Identify which cell holds the provided text, then report its [x, y] central coordinate. 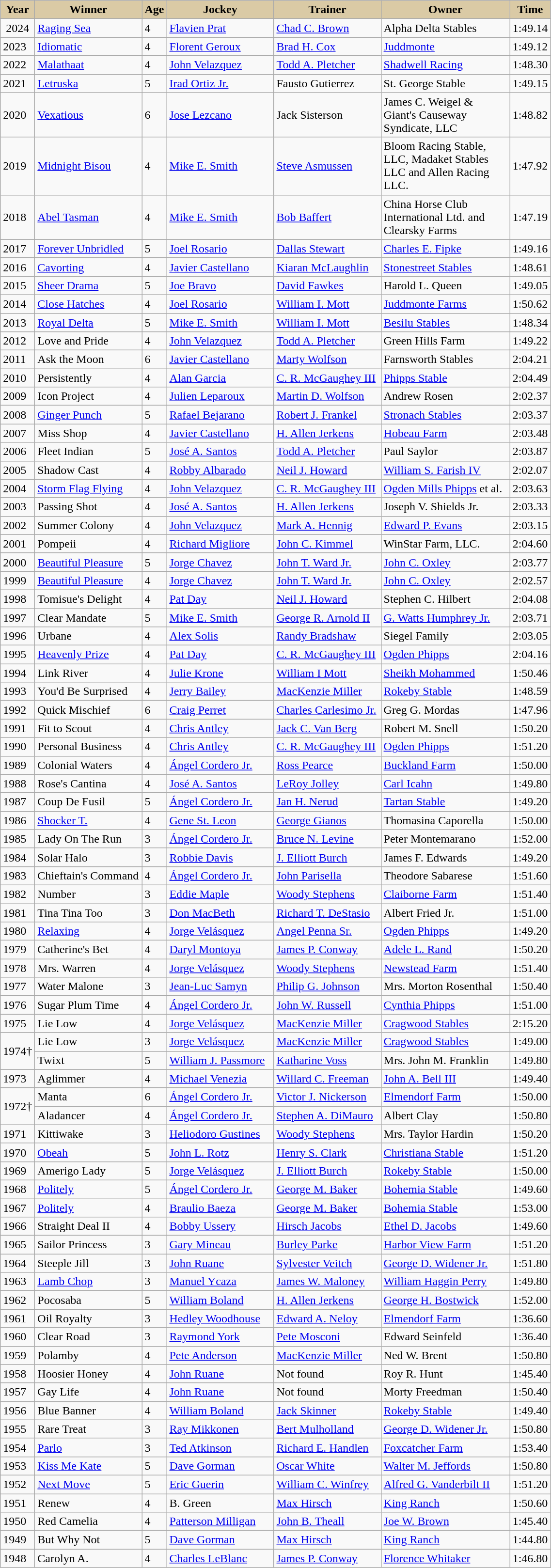
Solar Halo [88, 857]
Rare Treat [88, 1429]
Mrs. John M. Franklin [445, 1060]
2007 [17, 433]
Brad H. Cox [328, 47]
1964 [17, 1263]
Amerigo Lady [88, 1171]
1985 [17, 839]
James F. Edwards [445, 857]
2008 [17, 415]
Midnight Bisou [88, 166]
Mrs. Morton Rosenthal [445, 987]
Braulio Baeza [220, 1208]
1:44.80 [530, 1540]
1950 [17, 1521]
Irad Ortiz Jr. [220, 83]
Alfred G. Vanderbilt II [445, 1484]
1986 [17, 820]
1:48.61 [530, 267]
Marty Wolfson [328, 360]
1952 [17, 1484]
Oscar White [328, 1466]
Joe W. Brown [445, 1521]
Fausto Gutierrez [328, 83]
Clear Road [88, 1337]
2021 [17, 83]
1959 [17, 1355]
Cavorting [88, 267]
Willard C. Freeman [328, 1079]
Obeah [88, 1152]
Joe Bravo [220, 285]
William I Mott [328, 673]
1:50.60 [530, 1503]
1969 [17, 1171]
2003 [17, 507]
2:03.77 [530, 562]
Polamby [88, 1355]
Harbor View Farm [445, 1245]
1966 [17, 1226]
1983 [17, 876]
Aglimmer [88, 1079]
Chieftain's Command [88, 876]
Shadow Cast [88, 470]
2:04.16 [530, 655]
Patterson Milligan [220, 1521]
Richard E. Handlen [328, 1447]
Besilu Stables [445, 322]
William J. Passmore [220, 1060]
Daryl Montoya [220, 950]
1:49.16 [530, 249]
John W. Russell [328, 1005]
Kiaran McLaughlin [328, 267]
Mrs. Taylor Hardin [445, 1134]
1995 [17, 655]
1948 [17, 1558]
Colonial Waters [88, 765]
1992 [17, 710]
1:47.19 [530, 217]
Charles Carlesimo Jr. [328, 710]
Katharine Voss [328, 1060]
Jack C. Van Berg [328, 728]
Heavenly Prize [88, 655]
1960 [17, 1337]
Jerry Bailey [220, 691]
2019 [17, 166]
Oil Royalty [88, 1318]
Ethel D. Jacobs [445, 1226]
Robert J. Frankel [328, 415]
1998 [17, 599]
John C. Kimmel [328, 544]
1963 [17, 1282]
Farnsworth Stables [445, 360]
1968 [17, 1189]
Don MacBeth [220, 912]
1982 [17, 894]
Ginger Punch [88, 415]
Juddmonte [445, 47]
Hirsch Jacobs [328, 1226]
1:36.60 [530, 1318]
Dallas Stewart [328, 249]
Letruska [88, 83]
Fit to Scout [88, 728]
You'd Be Surprised [88, 691]
Harold L. Queen [445, 285]
1976 [17, 1005]
William Haggin Perry [445, 1282]
Flavien Prat [220, 28]
Victor J. Nickerson [328, 1097]
Buckland Farm [445, 765]
Siegel Family [445, 636]
2:15.20 [530, 1023]
John L. Rotz [220, 1152]
2015 [17, 285]
Newstead Farm [445, 968]
Abel Tasman [88, 217]
Edward P. Evans [445, 525]
Age [154, 10]
Kittiwake [88, 1134]
1951 [17, 1503]
Martin D. Wolfson [328, 396]
2:03.33 [530, 507]
Edward Seinfeld [445, 1337]
Storm Flag Flying [88, 488]
1975 [17, 1023]
Twixt [88, 1060]
Lady On The Run [88, 839]
Hedley Woodhouse [220, 1318]
Albert Clay [445, 1115]
Phipps Stable [445, 378]
But Why Not [88, 1540]
1971 [17, 1134]
1:53.40 [530, 1447]
Foxcatcher Farm [445, 1447]
Sheikh Mohammed [445, 673]
Randy Bradshaw [328, 636]
Adele L. Rand [445, 950]
1:50.46 [530, 673]
George Gianos [328, 820]
John A. Bell III [445, 1079]
William C. Winfrey [328, 1484]
2:04.49 [530, 378]
Jockey [220, 10]
2005 [17, 470]
Pompeii [88, 544]
1:48.34 [530, 322]
2:03.15 [530, 525]
Mark A. Hennig [328, 525]
Hobeau Farm [445, 433]
1955 [17, 1429]
2001 [17, 544]
1988 [17, 784]
1993 [17, 691]
2:03.63 [530, 488]
Passing Shot [88, 507]
Royal Delta [88, 322]
Stephen A. DiMauro [328, 1115]
Hoosier Honey [88, 1374]
Angel Penna Sr. [328, 931]
1:48.82 [530, 115]
Relaxing [88, 931]
1958 [17, 1374]
1:49.15 [530, 83]
2018 [17, 217]
Julie Krone [220, 673]
Coup De Fusil [88, 802]
1979 [17, 950]
Heliodoro Gustines [220, 1134]
1991 [17, 728]
2000 [17, 562]
1:49.05 [530, 285]
1970 [17, 1152]
Ask the Moon [88, 360]
Ross Pearce [328, 765]
James C. Weigel & Giant's Causeway Syndicate, LLC [445, 115]
Quick Mischief [88, 710]
Forever Unbridled [88, 249]
Bloom Racing Stable, LLC, Madaket Stables LLC and Allen Racing LLC. [445, 166]
Parlo [88, 1447]
2:03.71 [530, 618]
Raymond York [220, 1337]
Thomasina Caporella [445, 820]
1965 [17, 1245]
Red Camelia [88, 1521]
Walter M. Jeffords [445, 1466]
Florence Whitaker [445, 1558]
2024 [17, 28]
Florent Geroux [220, 47]
Christiana Stable [445, 1152]
2022 [17, 65]
Jose Lezcano [220, 115]
Henry S. Clark [328, 1152]
Eddie Maple [220, 894]
Sylvester Veitch [328, 1263]
Personal Business [88, 747]
Idiomatic [88, 47]
Philip G. Johnson [328, 987]
Albert Fried Jr. [445, 912]
2016 [17, 267]
1996 [17, 636]
Manuel Ycaza [220, 1282]
1:48.30 [530, 65]
Next Move [88, 1484]
1956 [17, 1411]
Tomisue's Delight [88, 599]
1990 [17, 747]
Edward A. Neloy [328, 1318]
2006 [17, 452]
Sugar Plum Time [88, 1005]
1:36.40 [530, 1337]
Close Hatches [88, 304]
Link River [88, 673]
Chad C. Brown [328, 28]
Urbane [88, 636]
1:47.96 [530, 710]
Michael Venezia [220, 1079]
Sailor Princess [88, 1245]
2023 [17, 47]
1980 [17, 931]
1949 [17, 1540]
George H. Bostwick [445, 1300]
Sheer Drama [88, 285]
Jan H. Nerud [328, 802]
Mrs. Warren [88, 968]
Renew [88, 1503]
Burley Parke [328, 1245]
Bob Baffert [328, 217]
1981 [17, 912]
2017 [17, 249]
G. Watts Humphrey Jr. [445, 618]
1:49.22 [530, 341]
Shadwell Racing [445, 65]
1989 [17, 765]
2:02.07 [530, 470]
Year [17, 10]
B. Green [220, 1503]
David Fawkes [328, 285]
John Parisella [328, 876]
Robert M. Snell [445, 728]
Raging Sea [88, 28]
1954 [17, 1447]
Straight Deal II [88, 1226]
Miss Shop [88, 433]
Alan Garcia [220, 378]
Greg G. Mordas [445, 710]
LeRoy Jolley [328, 784]
Tina Tina Too [88, 912]
Ted Atkinson [220, 1447]
2014 [17, 304]
George R. Arnold II [328, 618]
1:49.14 [530, 28]
Malathaat [88, 65]
Ned W. Brent [445, 1355]
1984 [17, 857]
Stonestreet Stables [445, 267]
Pete Mosconi [328, 1337]
Gene St. Leon [220, 820]
2011 [17, 360]
1962 [17, 1300]
2020 [17, 115]
1:53.00 [530, 1208]
2:04.21 [530, 360]
Rafael Bejarano [220, 415]
Bobby Ussery [220, 1226]
Ogden Mills Phipps et al. [445, 488]
1:49.00 [530, 1042]
Claiborne Farm [445, 894]
2:02.37 [530, 396]
St. George Stable [445, 83]
2002 [17, 525]
Joseph V. Shields Jr. [445, 507]
WinStar Farm, LLC. [445, 544]
Lamb Chop [88, 1282]
Catherine's Bet [88, 950]
2:03.48 [530, 433]
2:04.08 [530, 599]
Shocker T. [88, 820]
Manta [88, 1097]
Robbie Davis [220, 857]
John B. Theall [328, 1521]
1:49.12 [530, 47]
1961 [17, 1318]
China Horse Club International Ltd. and Clearsky Farms [445, 217]
Pocosaba [88, 1300]
Stephen C. Hilbert [445, 599]
1:51.80 [530, 1263]
2004 [17, 488]
Alex Solis [220, 636]
1999 [17, 580]
2009 [17, 396]
2:03.05 [530, 636]
Jean-Luc Samyn [220, 987]
Robby Albarado [220, 470]
Eric Guerin [220, 1484]
Richard Migliore [220, 544]
Winner [88, 10]
Persistently [88, 378]
1:46.80 [530, 1558]
Jack Sisterson [328, 115]
Rose's Cantina [88, 784]
Vexatious [88, 115]
Alpha Delta Stables [445, 28]
Julien Leparoux [220, 396]
1987 [17, 802]
2013 [17, 322]
James W. Maloney [328, 1282]
2010 [17, 378]
Blue Banner [88, 1411]
Jack Skinner [328, 1411]
Summer Colony [88, 525]
Green Hills Farm [445, 341]
1:51.60 [530, 876]
1997 [17, 618]
Steeple Jill [88, 1263]
1967 [17, 1208]
Morty Freedman [445, 1392]
2:02.57 [530, 580]
Clear Mandate [88, 618]
2:04.60 [530, 544]
Steve Asmussen [328, 166]
Theodore Sabarese [445, 876]
Pete Anderson [220, 1355]
Love and Pride [88, 341]
Carl Icahn [445, 784]
Craig Perret [220, 710]
2:03.87 [530, 452]
Kiss Me Kate [88, 1466]
1:47.92 [530, 166]
Bruce N. Levine [328, 839]
2:03.37 [530, 415]
Carolyn A. [88, 1558]
Gary Mineau [220, 1245]
Paul Saylor [445, 452]
Stronach Stables [445, 415]
1994 [17, 673]
Charles LeBlanc [220, 1558]
1953 [17, 1466]
Charles E. Fipke [445, 249]
Fleet Indian [88, 452]
1974† [17, 1051]
1972† [17, 1106]
Ray Mikkonen [220, 1429]
Aladancer [88, 1115]
Tartan Stable [445, 802]
Gay Life [88, 1392]
Time [530, 10]
Trainer [328, 10]
Richard T. DeStasio [328, 912]
2012 [17, 341]
Roy R. Hunt [445, 1374]
Water Malone [88, 987]
Number [88, 894]
1977 [17, 987]
Icon Project [88, 396]
William S. Farish IV [445, 470]
Juddmonte Farms [445, 304]
1973 [17, 1079]
Peter Montemarano [445, 839]
1:50.62 [530, 304]
Bert Mulholland [328, 1429]
1957 [17, 1392]
Cynthia Phipps [445, 1005]
1978 [17, 968]
Andrew Rosen [445, 396]
Owner [445, 10]
1:48.59 [530, 691]
